Identify which cell holds the provided text, then report its [x, y] central coordinate. 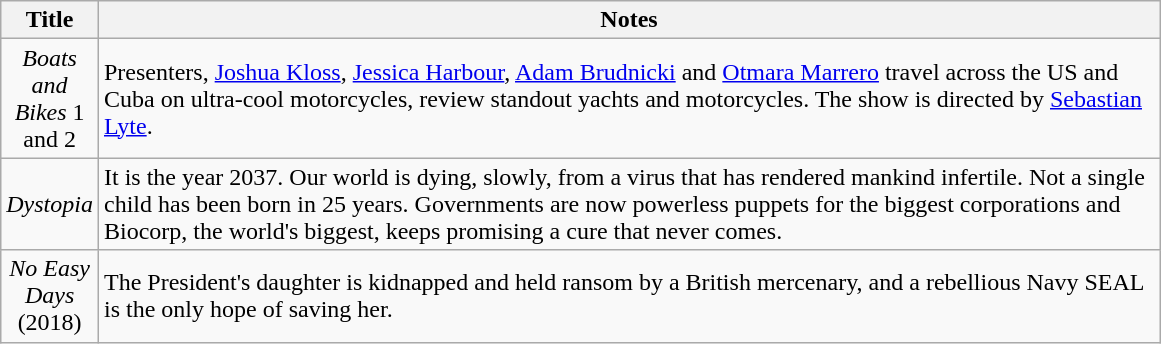
The President's daughter is kidnapped and held ransom by a British mercenary, and a rebellious Navy SEAL is the only hope of saving her. [628, 296]
No Easy Days (2018) [50, 296]
Boats and Bikes 1 and 2 [50, 98]
Notes [628, 20]
Title [50, 20]
Dystopia [50, 204]
